Return the [x, y] coordinate for the center point of the cell that contains the specified text.  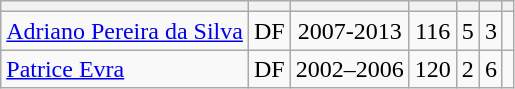
5 [468, 31]
120 [432, 69]
Patrice Evra [125, 69]
3 [490, 31]
2 [468, 69]
116 [432, 31]
6 [490, 69]
2002–2006 [350, 69]
2007-2013 [350, 31]
Adriano Pereira da Silva [125, 31]
